Return the (x, y) coordinate for the center point of the cell that contains the specified text.  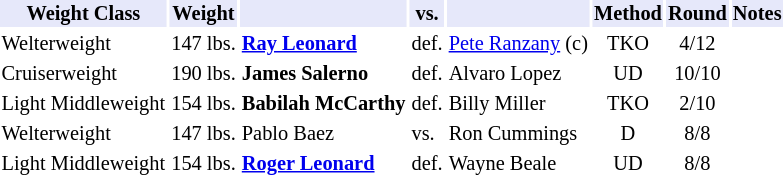
Cruiserweight (84, 74)
Pablo Baez (324, 134)
Alvaro Lopez (518, 74)
8/8 (697, 134)
Ray Leonard (324, 44)
Weight (204, 14)
190 lbs. (204, 74)
Ron Cummings (518, 134)
2/10 (697, 104)
154 lbs. (204, 104)
4/12 (697, 44)
Round (697, 14)
James Salerno (324, 74)
Billy Miller (518, 104)
Weight Class (84, 14)
10/10 (697, 74)
D (628, 134)
Method (628, 14)
Babilah McCarthy (324, 104)
UD (628, 74)
Notes (757, 14)
Light Middleweight (84, 104)
Pete Ranzany (c) (518, 44)
